Determine the (x, y) coordinate at the center of the cell enclosing the given text.  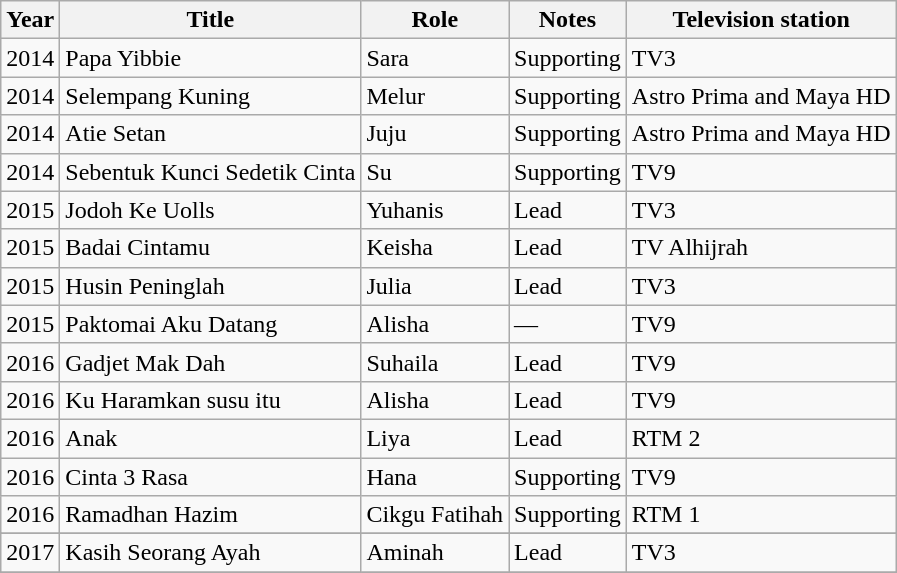
Papa Yibbie (210, 58)
Badai Cintamu (210, 248)
Suhaila (435, 362)
Melur (435, 96)
Paktomai Aku Datang (210, 324)
Ku Haramkan susu itu (210, 400)
Su (435, 172)
Cinta 3 Rasa (210, 477)
Juju (435, 134)
Year (30, 20)
Jodoh Ke Uolls (210, 210)
Anak (210, 438)
Hana (435, 477)
2017 (30, 553)
Television station (761, 20)
Keisha (435, 248)
Atie Setan (210, 134)
Selempang Kuning (210, 96)
RTM 1 (761, 515)
— (568, 324)
Julia (435, 286)
Yuhanis (435, 210)
Gadjet Mak Dah (210, 362)
Role (435, 20)
Liya (435, 438)
RTM 2 (761, 438)
Kasih Seorang Ayah (210, 553)
TV Alhijrah (761, 248)
Ramadhan Hazim (210, 515)
Notes (568, 20)
Cikgu Fatihah (435, 515)
Husin Peninglah (210, 286)
Aminah (435, 553)
Sebentuk Kunci Sedetik Cinta (210, 172)
Title (210, 20)
Sara (435, 58)
